Provide the [x, y] coordinate of the cell's center where the given text is located.  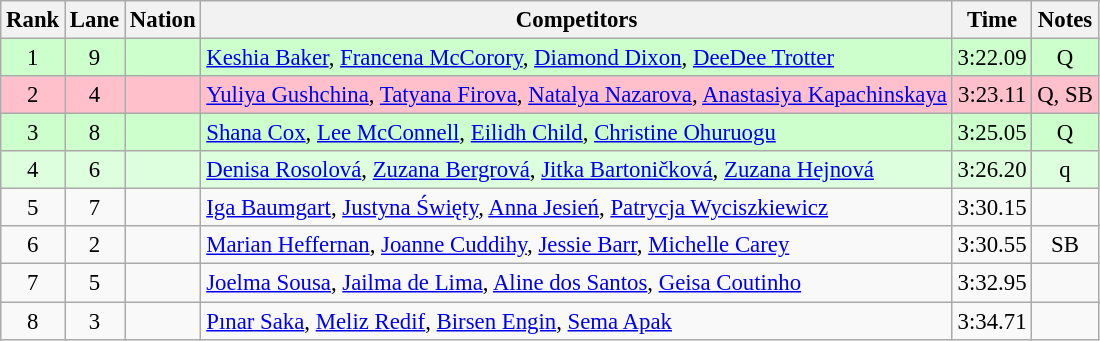
3:25.05 [992, 133]
3:26.20 [992, 170]
3:32.95 [992, 283]
Lane [95, 20]
Yuliya Gushchina, Tatyana Firova, Natalya Nazarova, Anastasiya Kapachinskaya [576, 95]
3:22.09 [992, 58]
Shana Cox, Lee McConnell, Eilidh Child, Christine Ohuruogu [576, 133]
3:30.15 [992, 208]
Time [992, 20]
Nation [163, 20]
Marian Heffernan, Joanne Cuddihy, Jessie Barr, Michelle Carey [576, 245]
Pınar Saka, Meliz Redif, Birsen Engin, Sema Apak [576, 321]
3:23.11 [992, 95]
SB [1065, 245]
3:30.55 [992, 245]
3:34.71 [992, 321]
Denisa Rosolová, Zuzana Bergrová, Jitka Bartoničková, Zuzana Hejnová [576, 170]
9 [95, 58]
Q, SB [1065, 95]
Rank [33, 20]
Iga Baumgart, Justyna Święty, Anna Jesień, Patrycja Wyciszkiewicz [576, 208]
Competitors [576, 20]
Notes [1065, 20]
q [1065, 170]
Keshia Baker, Francena McCorory, Diamond Dixon, DeeDee Trotter [576, 58]
1 [33, 58]
Joelma Sousa, Jailma de Lima, Aline dos Santos, Geisa Coutinho [576, 283]
